Provide the [X, Y] coordinate of the cell's center where the given text is located.  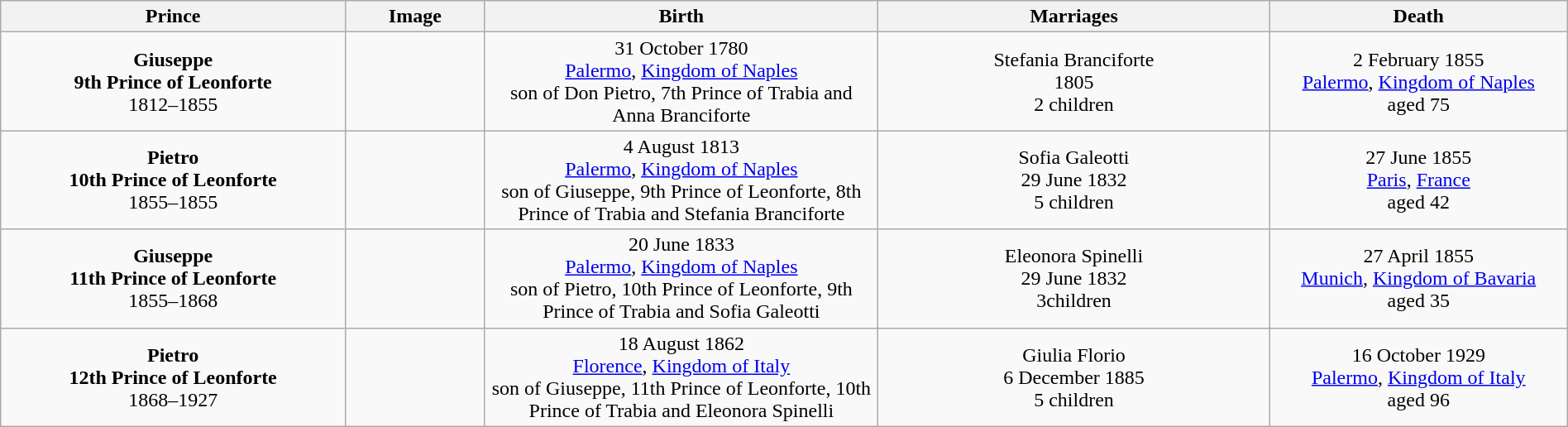
18 August 1862Florence, Kingdom of Italyson of Giuseppe, 11th Prince of Leonforte, 10th Prince of Trabia and Eleonora Spinelli [681, 377]
2 February 1855Palermo, Kingdom of Naplesaged 75 [1418, 81]
27 June 1855Paris, Franceaged 42 [1418, 180]
Image [415, 17]
Marriages [1074, 17]
20 June 1833Palermo, Kingdom of Naplesson of Pietro, 10th Prince of Leonforte, 9th Prince of Trabia and Sofia Galeotti [681, 278]
Prince [174, 17]
Eleonora Spinelli 29 June 18323children [1074, 278]
16 October 1929Palermo, Kingdom of Italyaged 96 [1418, 377]
Sofia Galeotti 29 June 18325 children [1074, 180]
27 April 1855Munich, Kingdom of Bavariaaged 35 [1418, 278]
Giulia Florio 6 December 18855 children [1074, 377]
Birth [681, 17]
Giuseppe 9th Prince of Leonforte1812–1855 [174, 81]
Pietro 12th Prince of Leonforte1868–1927 [174, 377]
Pietro 10th Prince of Leonforte1855–1855 [174, 180]
4 August 1813Palermo, Kingdom of Naplesson of Giuseppe, 9th Prince of Leonforte, 8th Prince of Trabia and Stefania Branciforte [681, 180]
Death [1418, 17]
Stefania Branciforte 18052 children [1074, 81]
31 October 1780Palermo, Kingdom of Naplesson of Don Pietro, 7th Prince of Trabia and Anna Branciforte [681, 81]
Giuseppe 11th Prince of Leonforte1855–1868 [174, 278]
